Find where the given text appears and provide that cell's center as [x, y] coordinate. 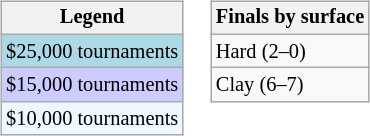
$10,000 tournaments [92, 119]
Clay (6–7) [290, 85]
$25,000 tournaments [92, 51]
Hard (2–0) [290, 51]
Finals by surface [290, 18]
Legend [92, 18]
$15,000 tournaments [92, 85]
